Search for the cell housing the specified text and yield its [x, y] center coordinate. 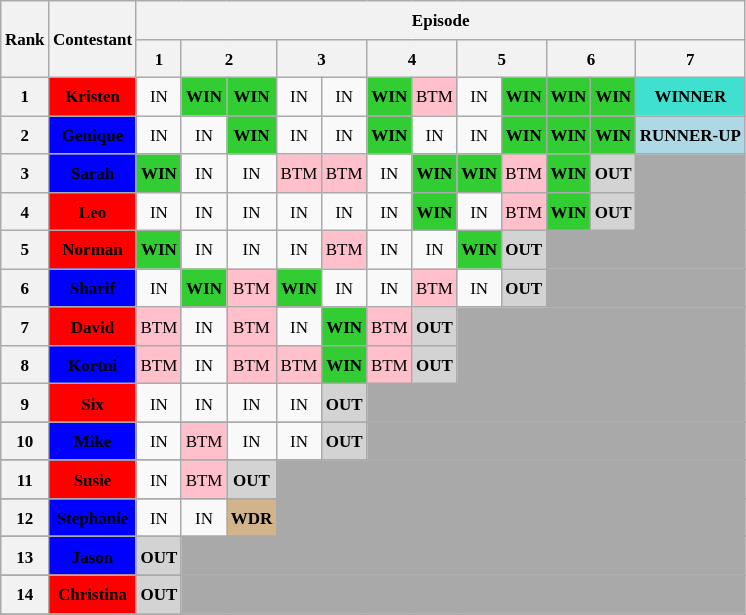
Genique [93, 135]
Christina [93, 595]
Six [93, 403]
David [93, 326]
Leo [93, 212]
WINNER [690, 97]
Stephanie [93, 518]
Mike [93, 441]
12 [25, 518]
Sarah [93, 173]
11 [25, 480]
13 [25, 556]
Episode [440, 20]
Rank [25, 40]
WDR [252, 518]
Susie [93, 480]
RUNNER-UP [690, 135]
Kortni [93, 365]
8 [25, 365]
10 [25, 441]
Sharif [93, 288]
Contestant [93, 40]
Norman [93, 250]
9 [25, 403]
Jason [93, 556]
14 [25, 595]
Kristen [93, 97]
